Locate the cell with the specified text and output its (x, y) center coordinate. 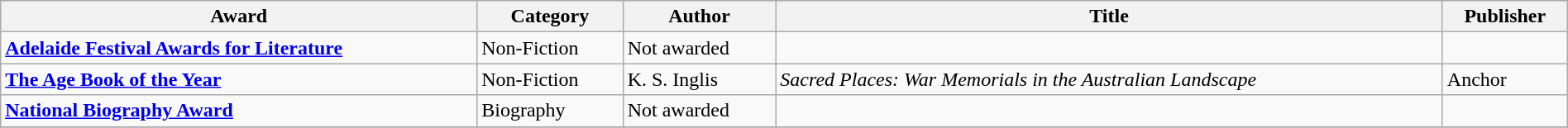
Category (550, 17)
Title (1110, 17)
The Age Book of the Year (239, 79)
Anchor (1505, 79)
Publisher (1505, 17)
Author (700, 17)
K. S. Inglis (700, 79)
Biography (550, 111)
Award (239, 17)
Sacred Places: War Memorials in the Australian Landscape (1110, 79)
National Biography Award (239, 111)
Adelaide Festival Awards for Literature (239, 48)
